For the text-containing cell, return its midpoint in [x, y] coordinate format. 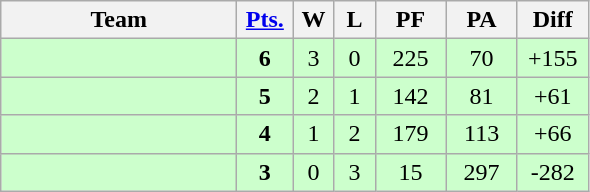
15 [410, 172]
113 [482, 134]
4 [265, 134]
+66 [552, 134]
297 [482, 172]
PA [482, 20]
6 [265, 58]
PF [410, 20]
225 [410, 58]
70 [482, 58]
Pts. [265, 20]
81 [482, 96]
5 [265, 96]
W [314, 20]
142 [410, 96]
L [354, 20]
179 [410, 134]
+155 [552, 58]
-282 [552, 172]
Team [119, 20]
Diff [552, 20]
+61 [552, 96]
